Scan for the cell matching the given text and deliver its (X, Y) coordinate at center. 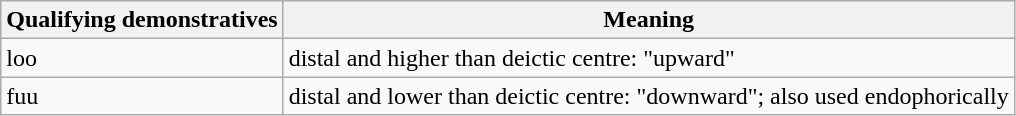
fuu (142, 96)
loo (142, 58)
distal and higher than deictic centre: "upward" (648, 58)
Qualifying demonstratives (142, 20)
distal and lower than deictic centre: "downward"; also used endophorically (648, 96)
Meaning (648, 20)
